Extract the (X, Y) coordinate from the center of the cell holding the provided text.  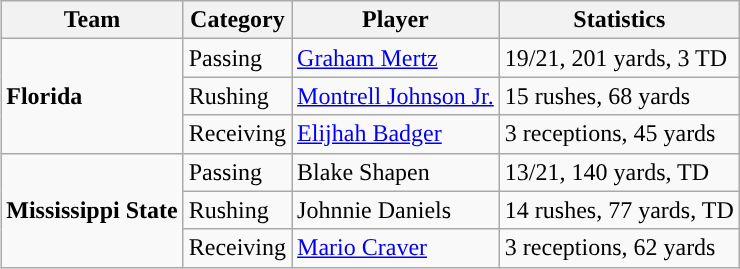
Graham Mertz (396, 58)
3 receptions, 62 yards (619, 248)
14 rushes, 77 yards, TD (619, 210)
Florida (92, 96)
Montrell Johnson Jr. (396, 96)
3 receptions, 45 yards (619, 134)
19/21, 201 yards, 3 TD (619, 58)
Player (396, 20)
Johnnie Daniels (396, 210)
Category (237, 20)
13/21, 140 yards, TD (619, 172)
Blake Shapen (396, 172)
Mario Craver (396, 248)
Elijhah Badger (396, 134)
Team (92, 20)
Statistics (619, 20)
Mississippi State (92, 210)
15 rushes, 68 yards (619, 96)
